Extract the [X, Y] coordinate from the center of the cell holding the provided text.  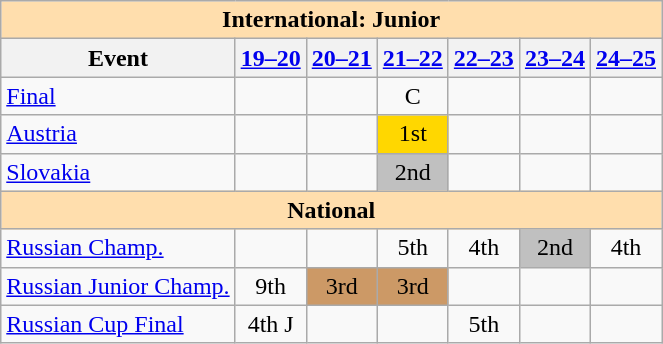
1st [412, 134]
Final [118, 96]
24–25 [626, 58]
Russian Junior Champ. [118, 286]
Russian Cup Final [118, 324]
21–22 [412, 58]
International: Junior [332, 20]
22–23 [484, 58]
Slovakia [118, 172]
C [412, 96]
Austria [118, 134]
20–21 [342, 58]
9th [270, 286]
19–20 [270, 58]
23–24 [554, 58]
Event [118, 58]
National [332, 210]
4th J [270, 324]
Russian Champ. [118, 248]
